Find where the given text appears and provide that cell's center as (x, y) coordinate. 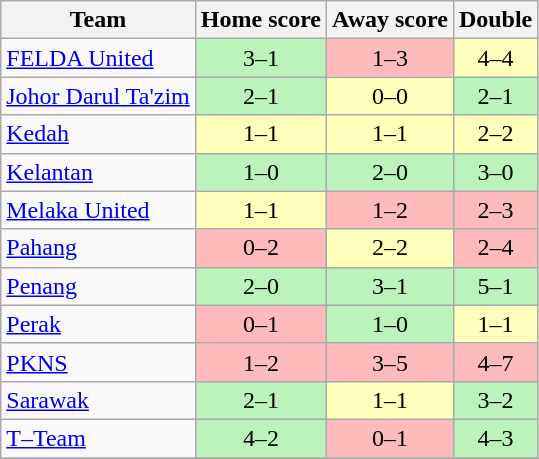
Penang (98, 286)
0–0 (390, 96)
4–2 (260, 438)
3–2 (495, 400)
Kedah (98, 134)
4–4 (495, 58)
3–0 (495, 172)
Johor Darul Ta'zim (98, 96)
4–3 (495, 438)
Home score (260, 20)
2–4 (495, 248)
T–Team (98, 438)
3–5 (390, 362)
5–1 (495, 286)
Team (98, 20)
Sarawak (98, 400)
PKNS (98, 362)
1–3 (390, 58)
Melaka United (98, 210)
2–3 (495, 210)
Pahang (98, 248)
FELDA United (98, 58)
Away score (390, 20)
Perak (98, 324)
Kelantan (98, 172)
0–2 (260, 248)
4–7 (495, 362)
Double (495, 20)
